Output the [x, y] coordinate of the center of the cell containing the given text.  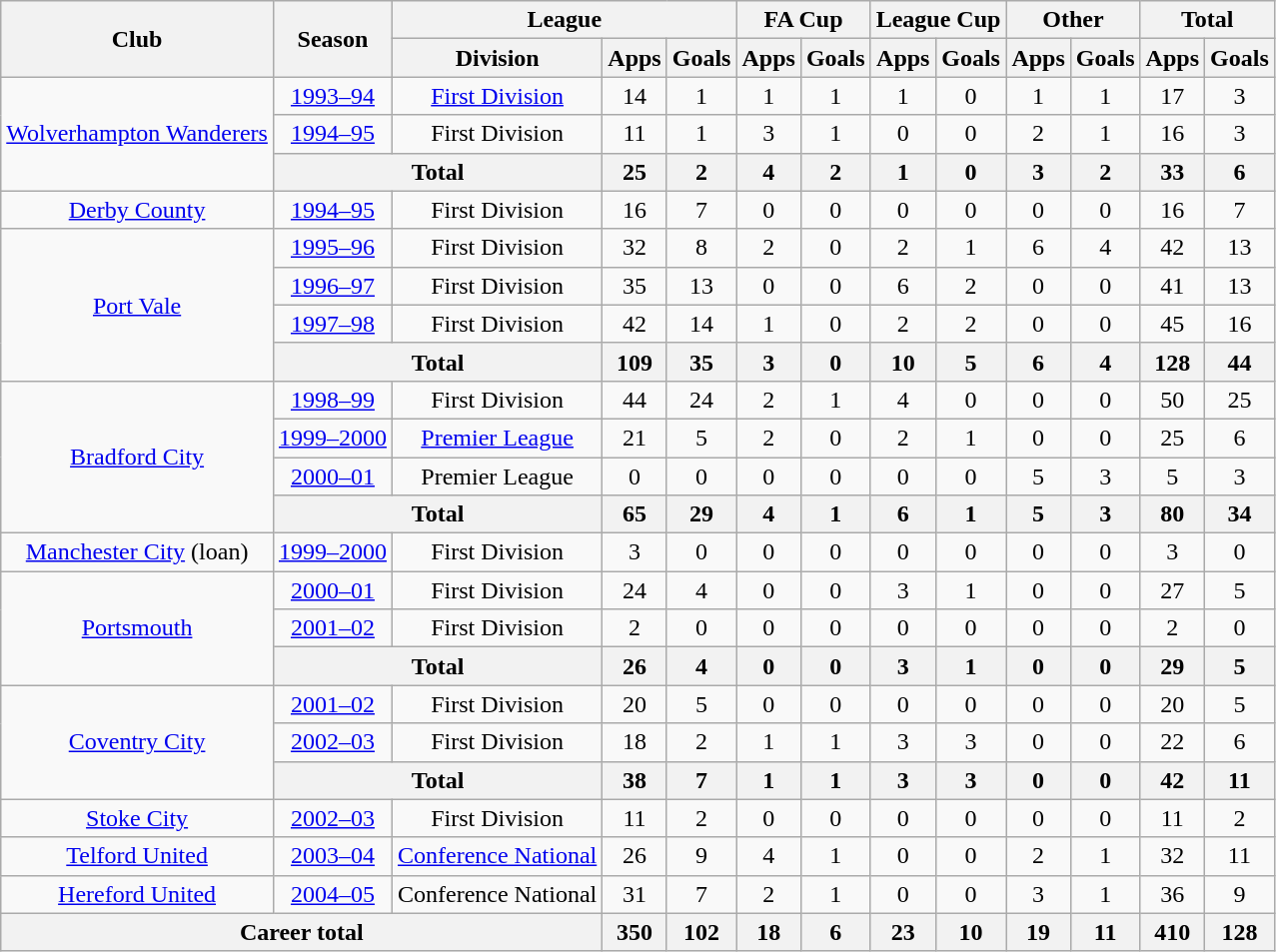
38 [635, 780]
League Cup [938, 20]
36 [1172, 894]
109 [635, 362]
Portsmouth [138, 628]
31 [635, 894]
Season [332, 39]
Manchester City (loan) [138, 552]
1995–96 [332, 248]
Stoke City [138, 818]
350 [635, 932]
Other [1073, 20]
League [564, 20]
FA Cup [803, 20]
Coventry City [138, 742]
8 [701, 248]
1997–98 [332, 324]
33 [1172, 172]
Club [138, 39]
23 [903, 932]
2004–05 [332, 894]
19 [1038, 932]
34 [1240, 514]
Wolverhampton Wanderers [138, 134]
Career total [302, 932]
1996–97 [332, 286]
45 [1172, 324]
2003–04 [332, 856]
65 [635, 514]
Hereford United [138, 894]
22 [1172, 742]
Telford United [138, 856]
Port Vale [138, 305]
102 [701, 932]
410 [1172, 932]
80 [1172, 514]
Division [497, 58]
Bradford City [138, 457]
1998–99 [332, 400]
1993–94 [332, 96]
21 [635, 438]
41 [1172, 286]
50 [1172, 400]
Derby County [138, 210]
27 [1172, 590]
17 [1172, 96]
